Identify which cell holds the provided text, then report its [x, y] central coordinate. 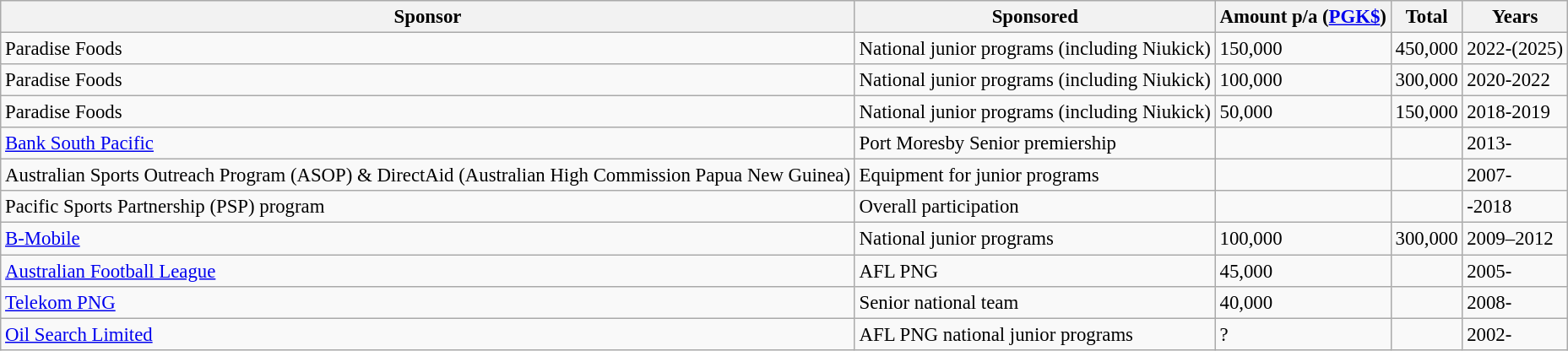
Australian Sports Outreach Program (ASOP) & DirectAid (Australian High Commission Papua New Guinea) [428, 175]
Oil Search Limited [428, 334]
? [1303, 334]
Equipment for junior programs [1035, 175]
2009–2012 [1515, 239]
Sponsor [428, 17]
2013- [1515, 143]
Bank South Pacific [428, 143]
Sponsored [1035, 17]
AFL PNG national junior programs [1035, 334]
Amount p/a (PGK$) [1303, 17]
Port Moresby Senior premiership [1035, 143]
Senior national team [1035, 302]
2007- [1515, 175]
2002- [1515, 334]
B-Mobile [428, 239]
40,000 [1303, 302]
2018-2019 [1515, 112]
2008- [1515, 302]
Australian Football League [428, 271]
2020-2022 [1515, 80]
AFL PNG [1035, 271]
2005- [1515, 271]
Years [1515, 17]
45,000 [1303, 271]
450,000 [1427, 49]
Pacific Sports Partnership (PSP) program [428, 207]
Total [1427, 17]
National junior programs [1035, 239]
50,000 [1303, 112]
-2018 [1515, 207]
Overall participation [1035, 207]
2022-(2025) [1515, 49]
Telekom PNG [428, 302]
